Scan for the cell matching the given text and deliver its [x, y] coordinate at center. 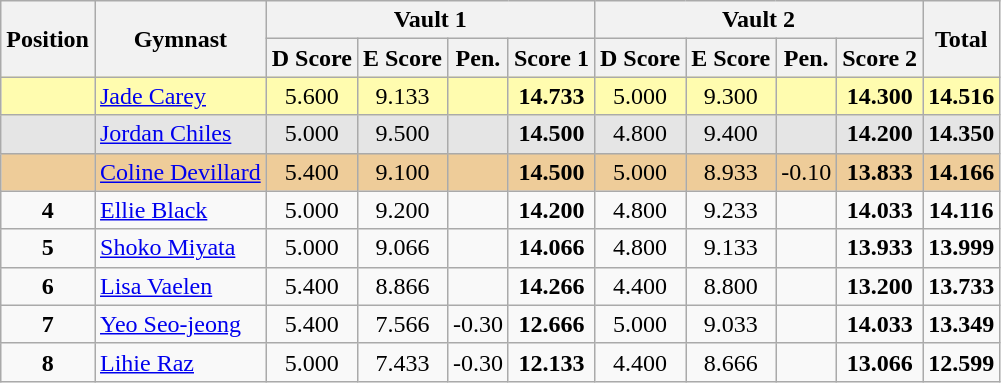
14.350 [962, 134]
8.933 [731, 172]
13.066 [880, 362]
7 [48, 324]
9.400 [731, 134]
5 [48, 248]
9.300 [731, 96]
Jordan Chiles [180, 134]
9.033 [731, 324]
13.349 [962, 324]
13.833 [880, 172]
8 [48, 362]
12.666 [551, 324]
14.516 [962, 96]
Vault 1 [430, 20]
Total [962, 39]
Yeo Seo-jeong [180, 324]
14.116 [962, 210]
9.233 [731, 210]
Shoko Miyata [180, 248]
14.266 [551, 286]
Position [48, 39]
8.800 [731, 286]
12.133 [551, 362]
9.200 [402, 210]
14.733 [551, 96]
Coline Devillard [180, 172]
12.599 [962, 362]
13.733 [962, 286]
Lisa Vaelen [180, 286]
13.933 [880, 248]
6 [48, 286]
7.433 [402, 362]
9.066 [402, 248]
8.666 [731, 362]
14.166 [962, 172]
Score 2 [880, 58]
13.999 [962, 248]
5.600 [312, 96]
9.500 [402, 134]
Ellie Black [180, 210]
Gymnast [180, 39]
9.100 [402, 172]
14.300 [880, 96]
4 [48, 210]
Lihie Raz [180, 362]
13.200 [880, 286]
-0.10 [806, 172]
Jade Carey [180, 96]
Vault 2 [758, 20]
7.566 [402, 324]
Score 1 [551, 58]
8.866 [402, 286]
14.066 [551, 248]
